Extract the [x, y] coordinate from the center of the cell holding the provided text.  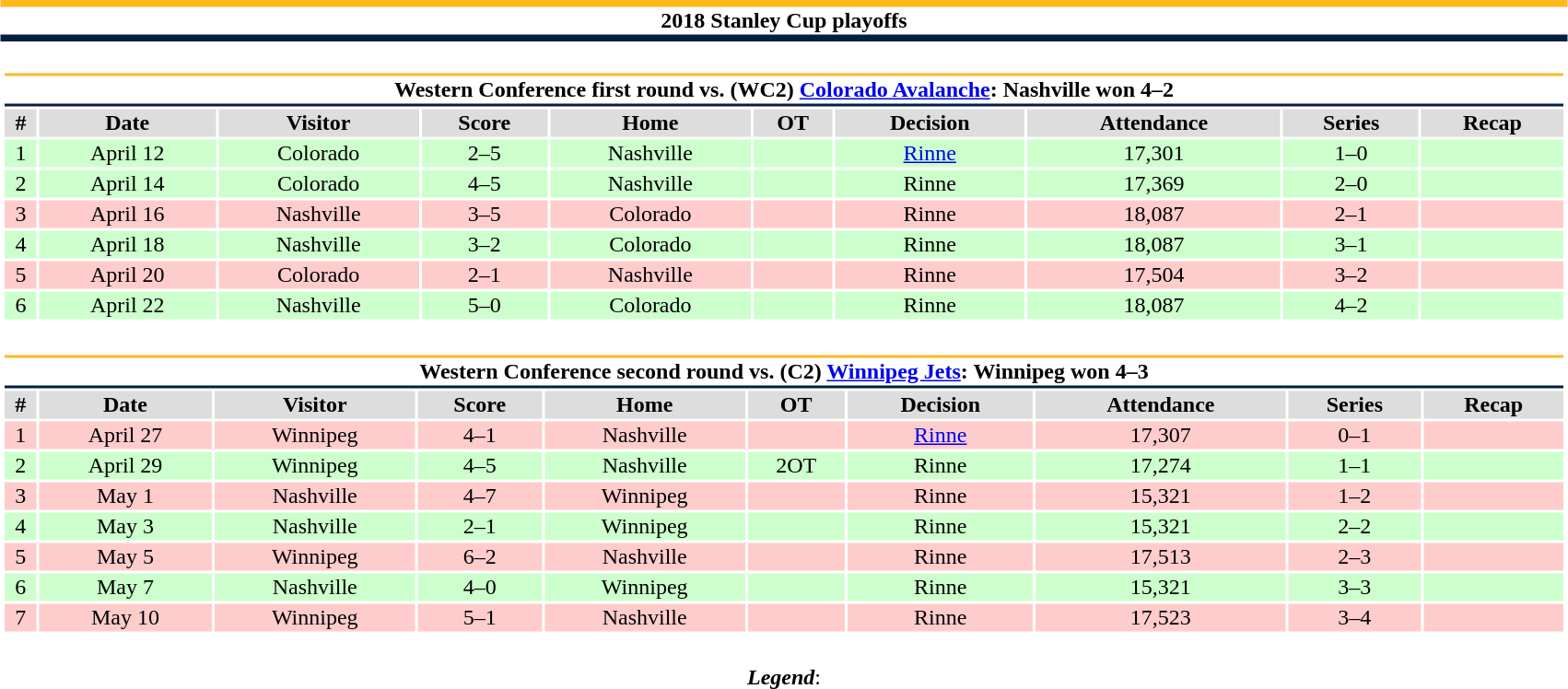
7 [20, 618]
2–5 [485, 154]
3–1 [1351, 244]
17,301 [1153, 154]
5–1 [479, 618]
May 3 [125, 526]
17,369 [1153, 183]
17,274 [1161, 465]
April 22 [127, 305]
May 7 [125, 587]
6–2 [479, 557]
2OT [796, 465]
3–4 [1354, 618]
April 14 [127, 183]
3–5 [485, 215]
17,523 [1161, 618]
2–3 [1354, 557]
April 16 [127, 215]
4–0 [479, 587]
May 1 [125, 496]
May 10 [125, 618]
2018 Stanley Cup playoffs [784, 20]
April 27 [125, 436]
5–0 [485, 305]
4–7 [479, 496]
2–0 [1351, 183]
April 18 [127, 244]
17,307 [1161, 436]
17,504 [1153, 275]
2–2 [1354, 526]
Western Conference second round vs. (C2) Winnipeg Jets: Winnipeg won 4–3 [783, 372]
Western Conference first round vs. (WC2) Colorado Avalanche: Nashville won 4–2 [783, 90]
17,513 [1161, 557]
4–2 [1351, 305]
April 29 [125, 465]
1–1 [1354, 465]
May 5 [125, 557]
April 20 [127, 275]
April 12 [127, 154]
3–3 [1354, 587]
0–1 [1354, 436]
1–2 [1354, 496]
4–1 [479, 436]
1–0 [1351, 154]
